Extract the [x, y] coordinate from the center of the cell holding the provided text.  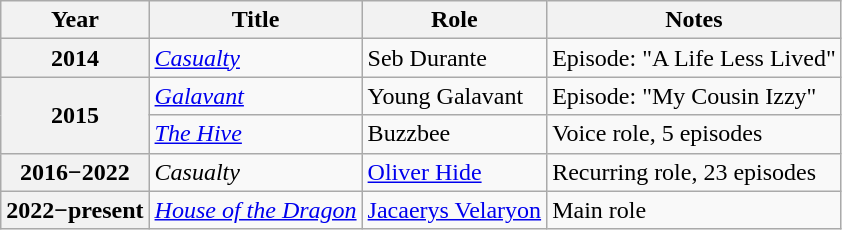
Jacaerys Velaryon [454, 210]
Notes [694, 20]
Buzzbee [454, 134]
2015 [75, 115]
Title [256, 20]
2014 [75, 58]
Galavant [256, 96]
Role [454, 20]
Voice role, 5 episodes [694, 134]
Episode: "My Cousin Izzy" [694, 96]
Oliver Hide [454, 172]
Year [75, 20]
Recurring role, 23 episodes [694, 172]
2016−2022 [75, 172]
Main role [694, 210]
The Hive [256, 134]
2022−present [75, 210]
Episode: "A Life Less Lived" [694, 58]
Seb Durante [454, 58]
Young Galavant [454, 96]
House of the Dragon [256, 210]
